Detect which cell encompasses the target text, then output its (X, Y) center coordinate. 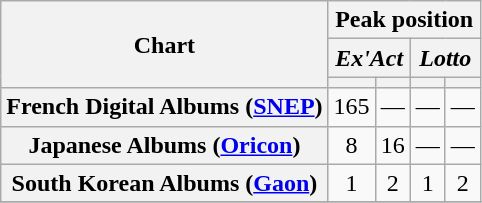
165 (352, 107)
8 (352, 145)
Chart (164, 44)
Japanese Albums (Oricon) (164, 145)
16 (392, 145)
Lotto (445, 58)
Peak position (404, 20)
Ex'Act (369, 58)
French Digital Albums (SNEP) (164, 107)
South Korean Albums (Gaon) (164, 183)
